Extract the [X, Y] coordinate from the center of the cell holding the provided text.  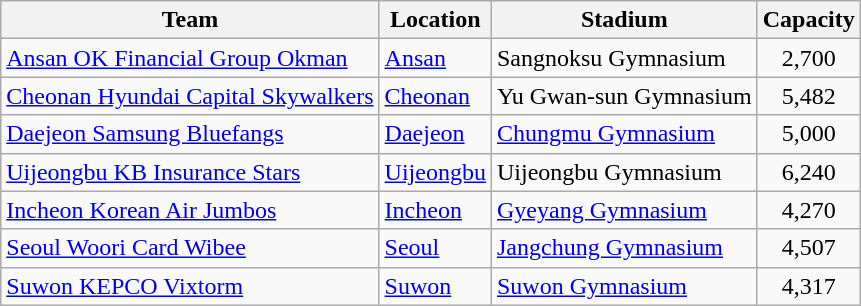
Team [190, 20]
Ansan [435, 58]
Cheonan Hyundai Capital Skywalkers [190, 96]
4,270 [808, 210]
Uijeongbu KB Insurance Stars [190, 172]
6,240 [808, 172]
Suwon Gymnasium [624, 286]
Suwon KEPCO Vixtorm [190, 286]
2,700 [808, 58]
Sangnoksu Gymnasium [624, 58]
Chungmu Gymnasium [624, 134]
Location [435, 20]
Daejeon Samsung Bluefangs [190, 134]
Gyeyang Gymnasium [624, 210]
5,000 [808, 134]
Uijeongbu Gymnasium [624, 172]
Jangchung Gymnasium [624, 248]
Ansan OK Financial Group Okman [190, 58]
Seoul Woori Card Wibee [190, 248]
Incheon Korean Air Jumbos [190, 210]
Capacity [808, 20]
Cheonan [435, 96]
Daejeon [435, 134]
Uijeongbu [435, 172]
Yu Gwan-sun Gymnasium [624, 96]
4,317 [808, 286]
4,507 [808, 248]
Seoul [435, 248]
Incheon [435, 210]
5,482 [808, 96]
Stadium [624, 20]
Suwon [435, 286]
